Extract the (x, y) coordinate from the center of the cell holding the provided text.  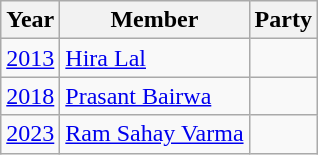
Prasant Bairwa (154, 96)
2013 (30, 58)
Ram Sahay Varma (154, 134)
Year (30, 20)
2018 (30, 96)
2023 (30, 134)
Member (154, 20)
Hira Lal (154, 58)
Party (283, 20)
